Identify which cell holds the provided text, then report its (x, y) central coordinate. 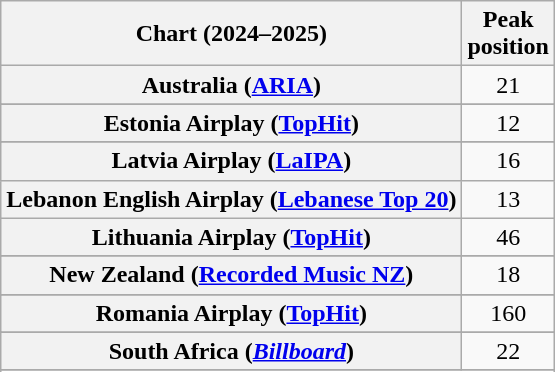
22 (508, 351)
Romania Airplay (TopHit) (232, 313)
Lithuania Airplay (TopHit) (232, 237)
Lebanon English Airplay (Lebanese Top 20) (232, 199)
Australia (ARIA) (232, 85)
160 (508, 313)
Estonia Airplay (TopHit) (232, 123)
13 (508, 199)
12 (508, 123)
46 (508, 237)
New Zealand (Recorded Music NZ) (232, 275)
South Africa (Billboard) (232, 351)
Peakposition (508, 34)
Chart (2024–2025) (232, 34)
21 (508, 85)
16 (508, 161)
Latvia Airplay (LaIPA) (232, 161)
18 (508, 275)
